Search for the cell housing the specified text and yield its (X, Y) center coordinate. 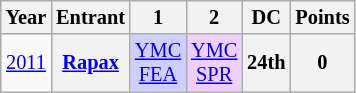
Points (322, 17)
YMCSPR (214, 63)
DC (266, 17)
YMCFEA (158, 63)
Entrant (90, 17)
Rapax (90, 63)
2 (214, 17)
2011 (26, 63)
24th (266, 63)
0 (322, 63)
1 (158, 17)
Year (26, 17)
